For the text-containing cell, return its midpoint in (X, Y) coordinate format. 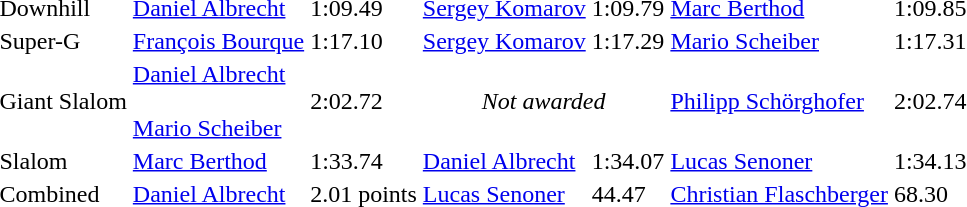
1:33.74 (364, 161)
Mario Scheiber (780, 41)
Sergey Komarov (504, 41)
1:34.07 (628, 161)
François Bourque (218, 41)
1:17.29 (628, 41)
Philipp Schörghofer (780, 101)
Marc Berthod (218, 161)
2:02.72 (364, 101)
Daniel Albrecht (504, 161)
Daniel AlbrechtMario Scheiber (218, 101)
Not awarded (544, 101)
Lucas Senoner (780, 161)
1:17.10 (364, 41)
